Locate the cell with the specified text and output its (x, y) center coordinate. 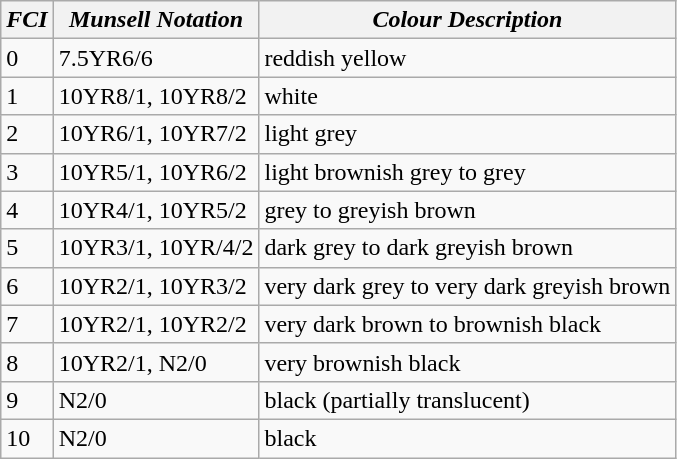
10YR3/1, 10YR/4/2 (156, 248)
8 (27, 362)
4 (27, 210)
7 (27, 324)
0 (27, 58)
7.5YR6/6 (156, 58)
10YR2/1, 10YR2/2 (156, 324)
grey to greyish brown (468, 210)
very brownish black (468, 362)
10YR6/1, 10YR7/2 (156, 134)
1 (27, 96)
very dark brown to brownish black (468, 324)
light grey (468, 134)
10YR8/1, 10YR8/2 (156, 96)
6 (27, 286)
FCI (27, 20)
3 (27, 172)
Munsell Notation (156, 20)
white (468, 96)
black (partially translucent) (468, 400)
10 (27, 438)
10YR2/1, N2/0 (156, 362)
very dark grey to very dark greyish brown (468, 286)
5 (27, 248)
reddish yellow (468, 58)
10YR4/1, 10YR5/2 (156, 210)
10YR2/1, 10YR3/2 (156, 286)
10YR5/1, 10YR6/2 (156, 172)
dark grey to dark greyish brown (468, 248)
2 (27, 134)
Colour Description (468, 20)
9 (27, 400)
light brownish grey to grey (468, 172)
black (468, 438)
